Output the [x, y] coordinate of the center of the cell containing the given text.  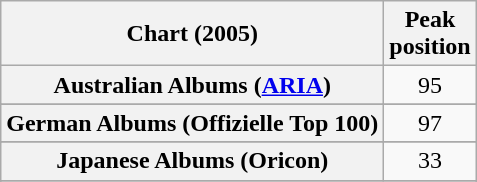
Peakposition [430, 34]
95 [430, 85]
97 [430, 123]
German Albums (Offizielle Top 100) [192, 123]
Australian Albums (ARIA) [192, 85]
33 [430, 161]
Japanese Albums (Oricon) [192, 161]
Chart (2005) [192, 34]
